Pinpoint the cell where the given text exists, returning its (X, Y) midpoint coordinate. 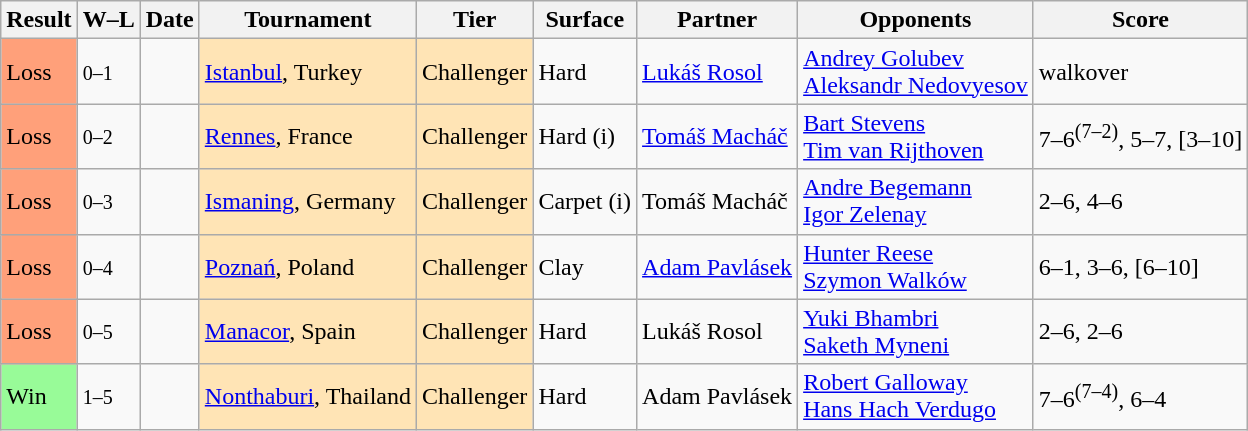
0–2 (108, 136)
Tournament (308, 20)
7–6(7–2), 5–7, [3–10] (1140, 136)
Tier (475, 20)
Hunter Reese Szymon Walków (916, 266)
Win (39, 396)
Istanbul, Turkey (308, 72)
Partner (718, 20)
Poznań, Poland (308, 266)
Carpet (i) (585, 202)
0–4 (108, 266)
Date (170, 20)
Surface (585, 20)
0–1 (108, 72)
Clay (585, 266)
Nonthaburi, Thailand (308, 396)
Hard (i) (585, 136)
Opponents (916, 20)
0–3 (108, 202)
0–5 (108, 332)
Yuki Bhambri Saketh Myneni (916, 332)
2–6, 2–6 (1140, 332)
walkover (1140, 72)
6–1, 3–6, [6–10] (1140, 266)
Result (39, 20)
W–L (108, 20)
Andrey Golubev Aleksandr Nedovyesov (916, 72)
Bart Stevens Tim van Rijthoven (916, 136)
Andre Begemann Igor Zelenay (916, 202)
Manacor, Spain (308, 332)
2–6, 4–6 (1140, 202)
7–6(7–4), 6–4 (1140, 396)
1–5 (108, 396)
Rennes, France (308, 136)
Ismaning, Germany (308, 202)
Score (1140, 20)
Robert Galloway Hans Hach Verdugo (916, 396)
